Identify which cell holds the provided text, then report its (X, Y) central coordinate. 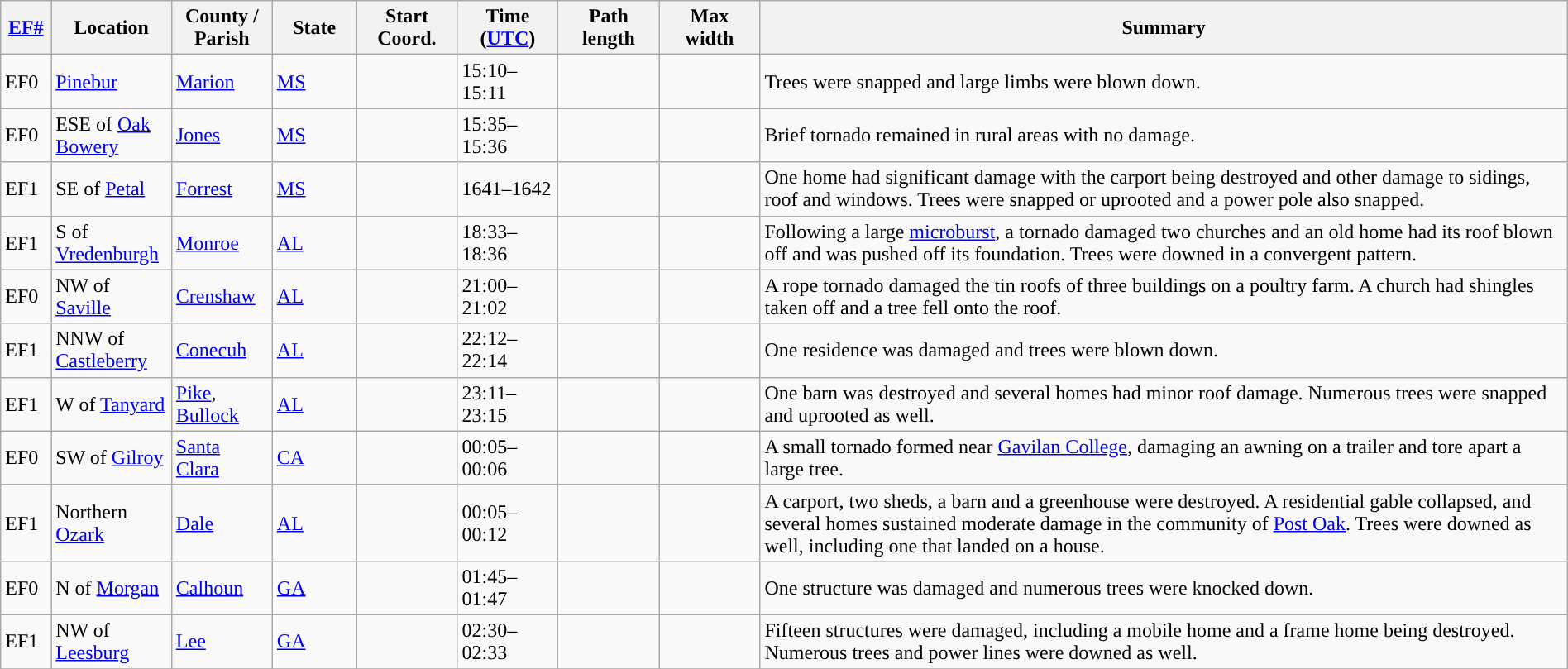
NW of Saville (112, 296)
Lee (222, 642)
Max width (710, 28)
A small tornado formed near Gavilan College, damaging an awning on a trailer and tore apart a large tree. (1164, 458)
23:11–23:15 (508, 404)
One residence was damaged and trees were blown down. (1164, 351)
SW of Gilroy (112, 458)
NNW of Castleberry (112, 351)
Start Coord. (407, 28)
CA (314, 458)
Brief tornado remained in rural areas with no damage. (1164, 136)
Pike, Bullock (222, 404)
ESE of Oak Bowery (112, 136)
21:00–21:02 (508, 296)
Calhoun (222, 587)
EF# (26, 28)
Path length (609, 28)
SE of Petal (112, 189)
Jones (222, 136)
Santa Clara (222, 458)
15:10–15:11 (508, 81)
N of Morgan (112, 587)
NW of Leesburg (112, 642)
1641–1642 (508, 189)
S of Vredenburgh (112, 243)
Northern Ozark (112, 523)
One structure was damaged and numerous trees were knocked down. (1164, 587)
County / Parish (222, 28)
22:12–22:14 (508, 351)
Dale (222, 523)
Summary (1164, 28)
Marion (222, 81)
Crenshaw (222, 296)
01:45–01:47 (508, 587)
Location (112, 28)
00:05–00:06 (508, 458)
Conecuh (222, 351)
State (314, 28)
Forrest (222, 189)
W of Tanyard (112, 404)
Trees were snapped and large limbs were blown down. (1164, 81)
A rope tornado damaged the tin roofs of three buildings on a poultry farm. A church had shingles taken off and a tree fell onto the roof. (1164, 296)
18:33–18:36 (508, 243)
Fifteen structures were damaged, including a mobile home and a frame home being destroyed. Numerous trees and power lines were downed as well. (1164, 642)
Pinebur (112, 81)
Monroe (222, 243)
Time (UTC) (508, 28)
15:35–15:36 (508, 136)
00:05–00:12 (508, 523)
02:30–02:33 (508, 642)
One barn was destroyed and several homes had minor roof damage. Numerous trees were snapped and uprooted as well. (1164, 404)
